Provide the [X, Y] coordinate of the cell's center where the given text is located.  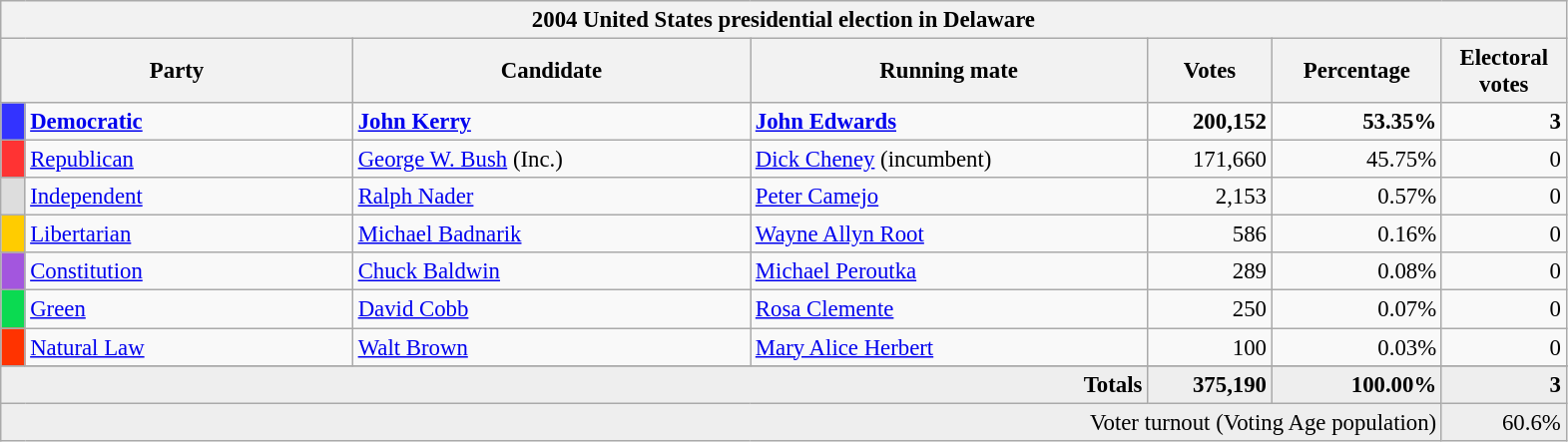
Natural Law [189, 347]
45.75% [1356, 160]
David Cobb [551, 309]
171,660 [1210, 160]
Party [178, 72]
George W. Bush (Inc.) [551, 160]
Running mate [949, 72]
Chuck Baldwin [551, 272]
53.35% [1356, 122]
Voter turnout (Voting Age population) [722, 422]
Candidate [551, 72]
60.6% [1503, 422]
0.57% [1356, 197]
375,190 [1210, 384]
Wayne Allyn Root [949, 234]
0.03% [1356, 347]
289 [1210, 272]
100 [1210, 347]
Ralph Nader [551, 197]
250 [1210, 309]
Mary Alice Herbert [949, 347]
0.08% [1356, 272]
Independent [189, 197]
Democratic [189, 122]
586 [1210, 234]
Walt Brown [551, 347]
100.00% [1356, 384]
0.07% [1356, 309]
Green [189, 309]
Rosa Clemente [949, 309]
Totals [575, 384]
Dick Cheney (incumbent) [949, 160]
Libertarian [189, 234]
2004 United States presidential election in Delaware [784, 20]
Republican [189, 160]
2,153 [1210, 197]
200,152 [1210, 122]
Electoral votes [1503, 72]
0.16% [1356, 234]
Michael Badnarik [551, 234]
Votes [1210, 72]
Percentage [1356, 72]
John Kerry [551, 122]
Constitution [189, 272]
Michael Peroutka [949, 272]
Peter Camejo [949, 197]
John Edwards [949, 122]
